Search for the cell housing the specified text and yield its [X, Y] center coordinate. 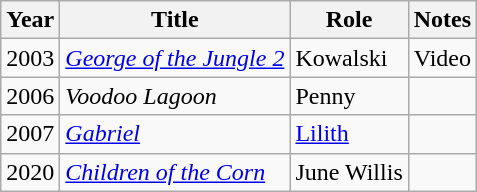
Kowalski [349, 58]
Children of the Corn [175, 172]
Role [349, 20]
2003 [30, 58]
George of the Jungle 2 [175, 58]
Lilith [349, 134]
2006 [30, 96]
Title [175, 20]
Year [30, 20]
Penny [349, 96]
Voodoo Lagoon [175, 96]
Gabriel [175, 134]
June Willis [349, 172]
Video [442, 58]
2007 [30, 134]
Notes [442, 20]
2020 [30, 172]
